Output the [X, Y] coordinate of the center of the cell containing the given text.  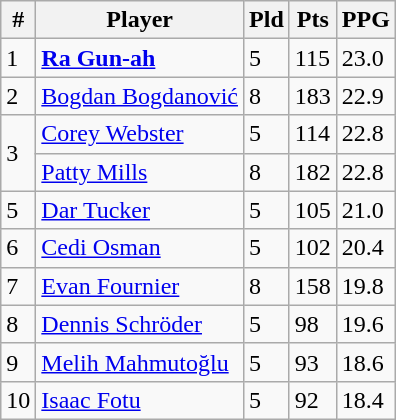
Patty Mills [140, 172]
92 [312, 400]
158 [312, 286]
19.8 [366, 286]
182 [312, 172]
3 [18, 153]
93 [312, 362]
10 [18, 400]
21.0 [366, 210]
Evan Fournier [140, 286]
23.0 [366, 58]
Dar Tucker [140, 210]
102 [312, 248]
Bogdan Bogdanović [140, 96]
# [18, 20]
115 [312, 58]
22.9 [366, 96]
18.4 [366, 400]
7 [18, 286]
PPG [366, 20]
1 [18, 58]
6 [18, 248]
Corey Webster [140, 134]
Melih Mahmutoğlu [140, 362]
20.4 [366, 248]
Cedi Osman [140, 248]
Ra Gun-ah [140, 58]
Pts [312, 20]
Player [140, 20]
9 [18, 362]
183 [312, 96]
98 [312, 324]
19.6 [366, 324]
Isaac Fotu [140, 400]
2 [18, 96]
18.6 [366, 362]
Pld [267, 20]
105 [312, 210]
114 [312, 134]
Dennis Schröder [140, 324]
